Provide the (x, y) coordinate of the cell's center where the given text is located.  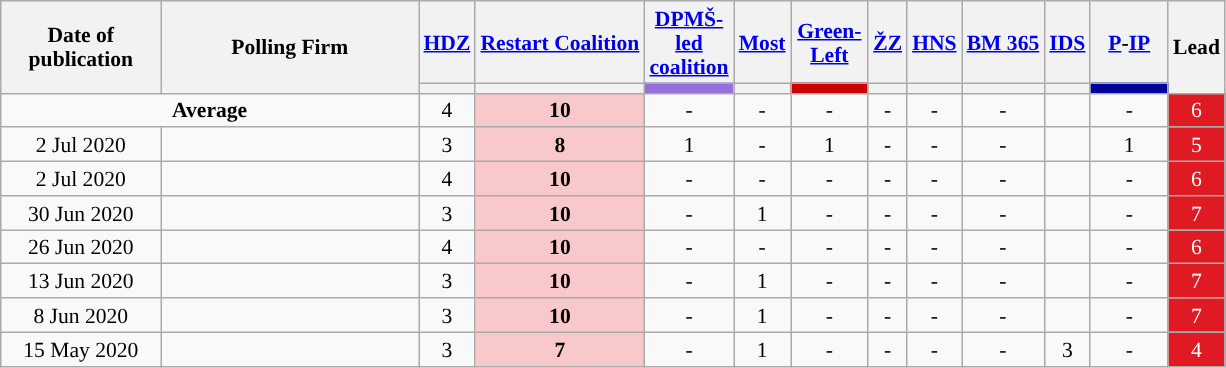
8 (560, 145)
DPMŠ-led coalition (688, 42)
26 Jun 2020 (81, 247)
8 Jun 2020 (81, 315)
BM 365 (1004, 42)
ŽZ (888, 42)
13 Jun 2020 (81, 281)
Date of publication (81, 47)
Restart Coalition (560, 42)
Polling Firm (290, 47)
Lead (1196, 47)
30 Jun 2020 (81, 213)
Green-Left (830, 42)
Most (762, 42)
HDZ (446, 42)
5 (1196, 145)
IDS (1067, 42)
15 May 2020 (81, 349)
HNS (934, 42)
Average (210, 110)
P-IP (1129, 42)
